For the text-containing cell, return its midpoint in (X, Y) coordinate format. 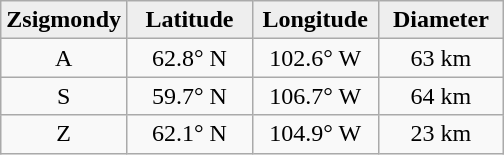
Z (64, 134)
Longitude (315, 20)
104.9° W (315, 134)
A (64, 58)
S (64, 96)
23 km (441, 134)
63 km (441, 58)
Diameter (441, 20)
102.6° W (315, 58)
62.1° N (190, 134)
62.8° N (190, 58)
59.7° N (190, 96)
Latitude (190, 20)
Zsigmondy (64, 20)
64 km (441, 96)
106.7° W (315, 96)
